For the text-containing cell, return its midpoint in [X, Y] coordinate format. 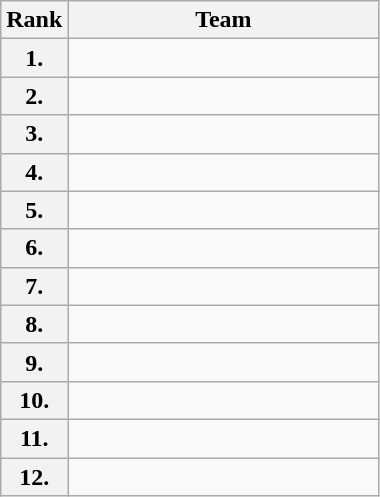
8. [34, 324]
Rank [34, 20]
2. [34, 96]
1. [34, 58]
11. [34, 438]
10. [34, 400]
7. [34, 286]
5. [34, 210]
9. [34, 362]
12. [34, 477]
4. [34, 172]
Team [224, 20]
3. [34, 134]
6. [34, 248]
